Search for the cell housing the specified text and yield its [x, y] center coordinate. 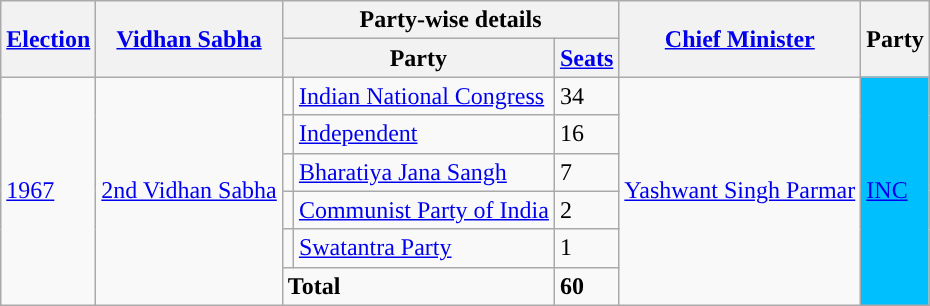
Total [418, 286]
Yashwant Singh Parmar [740, 191]
Independent [424, 134]
Election [48, 39]
2nd Vidhan Sabha [189, 191]
60 [586, 286]
Vidhan Sabha [189, 39]
Swatantra Party [424, 248]
2 [586, 210]
Bharatiya Jana Sangh [424, 172]
INC [895, 191]
Indian National Congress [424, 96]
16 [586, 134]
34 [586, 96]
Party-wise details [450, 20]
Communist Party of India [424, 210]
1967 [48, 191]
1 [586, 248]
7 [586, 172]
Seats [586, 58]
Chief Minister [740, 39]
